Determine the [x, y] coordinate at the center of the cell enclosing the given text.  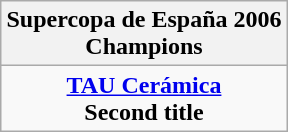
Supercopa de España 2006 Champions [144, 34]
TAU Cerámica Second title [144, 98]
